From the cell containing the given text, extract its center point as (X, Y) coordinate. 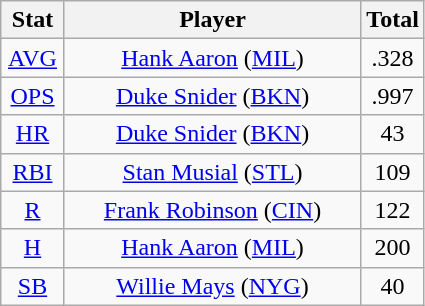
.997 (393, 96)
43 (393, 134)
H (33, 248)
Willie Mays (NYG) (212, 286)
Stan Musial (STL) (212, 172)
SB (33, 286)
HR (33, 134)
40 (393, 286)
122 (393, 210)
109 (393, 172)
AVG (33, 58)
Player (212, 20)
200 (393, 248)
RBI (33, 172)
Frank Robinson (CIN) (212, 210)
.328 (393, 58)
Total (393, 20)
Stat (33, 20)
OPS (33, 96)
R (33, 210)
